Return the [X, Y] coordinate for the center point of the cell that contains the specified text.  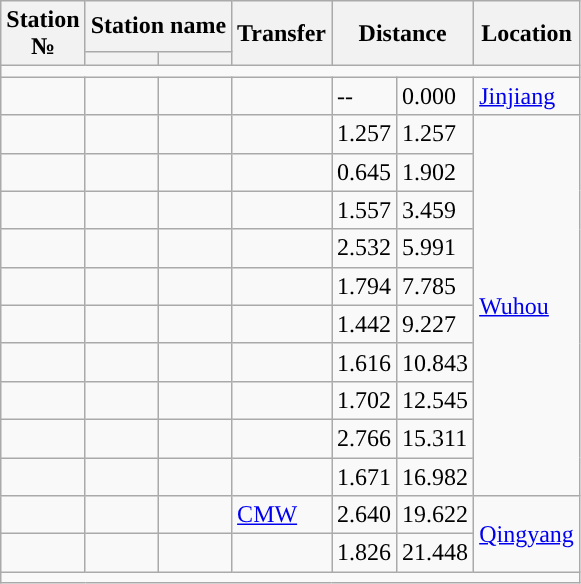
CMW [282, 515]
1.902 [436, 172]
15.311 [436, 438]
Transfer [282, 34]
1.702 [364, 400]
1.794 [364, 286]
2.640 [364, 515]
10.843 [436, 362]
1.826 [364, 553]
3.459 [436, 210]
1.671 [364, 477]
Station№ [43, 34]
1.616 [364, 362]
12.545 [436, 400]
5.991 [436, 248]
7.785 [436, 286]
Wuhou [527, 306]
16.982 [436, 477]
9.227 [436, 324]
Station name [158, 26]
1.442 [364, 324]
2.532 [364, 248]
1.557 [364, 210]
21.448 [436, 553]
Location [527, 34]
-- [364, 96]
Distance [403, 34]
2.766 [364, 438]
0.000 [436, 96]
0.645 [364, 172]
Qingyang [527, 534]
19.622 [436, 515]
Jinjiang [527, 96]
